Provide the [X, Y] coordinate of the cell's center where the given text is located.  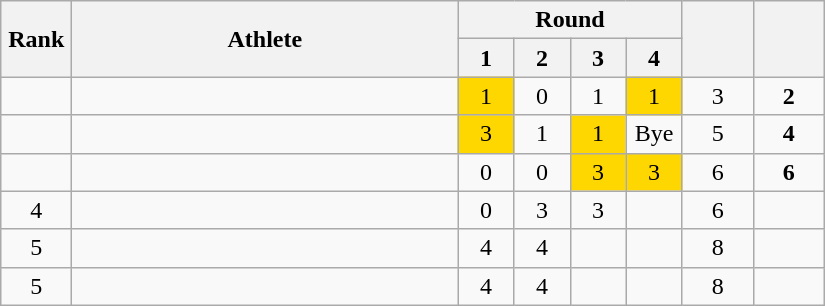
Athlete [265, 39]
Bye [654, 134]
Rank [36, 39]
Round [570, 20]
